Search for the cell housing the specified text and yield its (X, Y) center coordinate. 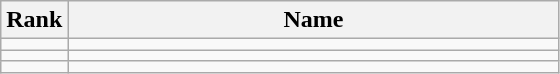
Name (314, 20)
Rank (34, 20)
